Return the [X, Y] coordinate for the center point of the cell that contains the specified text.  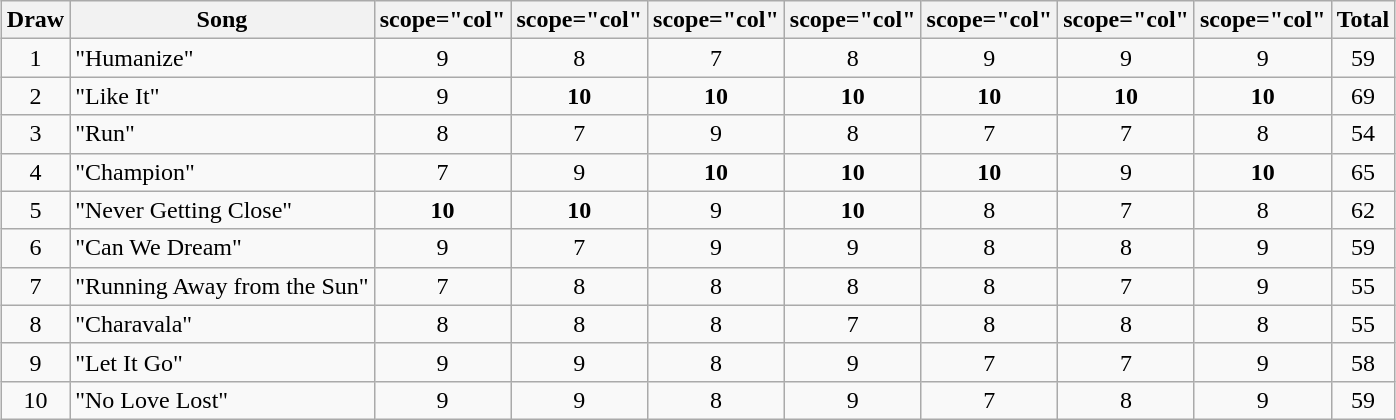
"Never Getting Close" [222, 210]
Draw [35, 20]
65 [1363, 172]
4 [35, 172]
3 [35, 134]
2 [35, 96]
1 [35, 58]
"Humanize" [222, 58]
"Like It" [222, 96]
69 [1363, 96]
Total [1363, 20]
"Running Away from the Sun" [222, 286]
"Let It Go" [222, 362]
"Run" [222, 134]
62 [1363, 210]
54 [1363, 134]
"Charavala" [222, 324]
"No Love Lost" [222, 400]
"Champion" [222, 172]
Song [222, 20]
"Can We Dream" [222, 248]
5 [35, 210]
58 [1363, 362]
6 [35, 248]
